Identify which cell holds the provided text, then report its [X, Y] central coordinate. 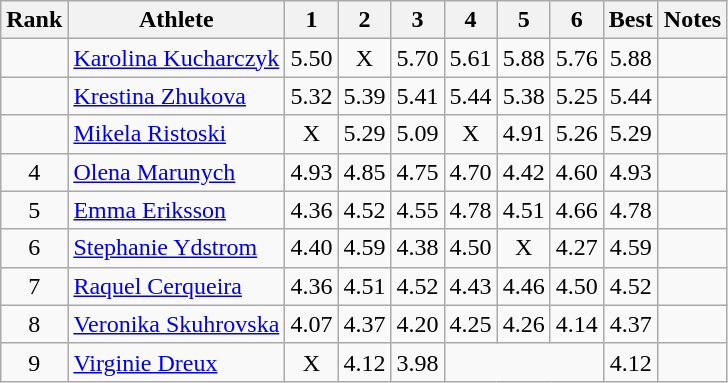
2 [364, 20]
4.25 [470, 324]
4.75 [418, 172]
4.40 [312, 248]
4.43 [470, 286]
4.26 [524, 324]
8 [34, 324]
Olena Marunych [176, 172]
5.25 [576, 96]
4.07 [312, 324]
3.98 [418, 362]
1 [312, 20]
5.32 [312, 96]
4.60 [576, 172]
5.09 [418, 134]
5.26 [576, 134]
5.38 [524, 96]
5.61 [470, 58]
4.14 [576, 324]
Best [630, 20]
4.38 [418, 248]
Athlete [176, 20]
4.27 [576, 248]
4.66 [576, 210]
Emma Eriksson [176, 210]
Raquel Cerqueira [176, 286]
4.42 [524, 172]
4.91 [524, 134]
Veronika Skuhrovska [176, 324]
3 [418, 20]
5.70 [418, 58]
Krestina Zhukova [176, 96]
9 [34, 362]
4.46 [524, 286]
Virginie Dreux [176, 362]
5.41 [418, 96]
5.39 [364, 96]
4.20 [418, 324]
Rank [34, 20]
7 [34, 286]
4.85 [364, 172]
Stephanie Ydstrom [176, 248]
Mikela Ristoski [176, 134]
4.55 [418, 210]
5.76 [576, 58]
Karolina Kucharczyk [176, 58]
4.70 [470, 172]
Notes [692, 20]
5.50 [312, 58]
